From the cell containing the given text, extract its center point as (X, Y) coordinate. 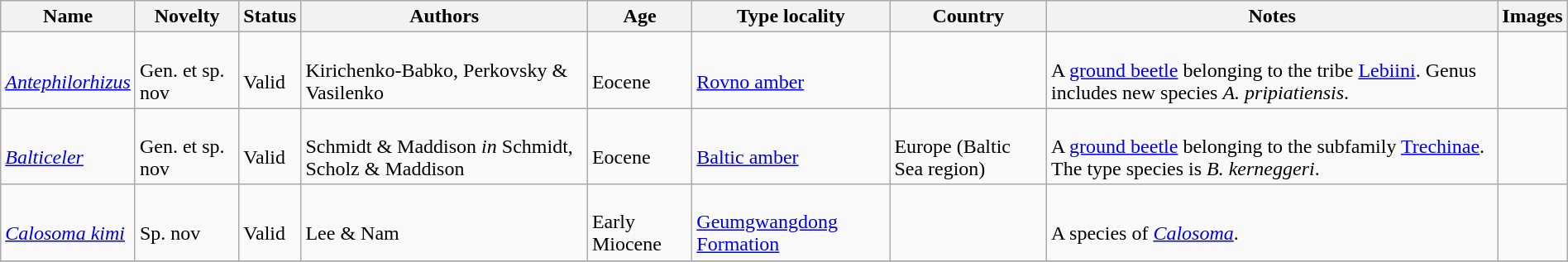
Balticeler (68, 146)
Notes (1272, 17)
Country (968, 17)
Schmidt & Maddison in Schmidt, Scholz & Maddison (444, 146)
Antephilorhizus (68, 70)
Images (1532, 17)
A ground beetle belonging to the tribe Lebiini. Genus includes new species A. pripiatiensis. (1272, 70)
Type locality (791, 17)
A ground beetle belonging to the subfamily Trechinae. The type species is B. kerneggeri. (1272, 146)
Early Miocene (639, 222)
Calosoma kimi (68, 222)
Sp. nov (187, 222)
Lee & Nam (444, 222)
Status (270, 17)
Name (68, 17)
Kirichenko-Babko, Perkovsky & Vasilenko (444, 70)
A species of Calosoma. (1272, 222)
Baltic amber (791, 146)
Novelty (187, 17)
Europe (Baltic Sea region) (968, 146)
Authors (444, 17)
Age (639, 17)
Geumgwangdong Formation (791, 222)
Rovno amber (791, 70)
